Locate the cell with the specified text and output its [x, y] center coordinate. 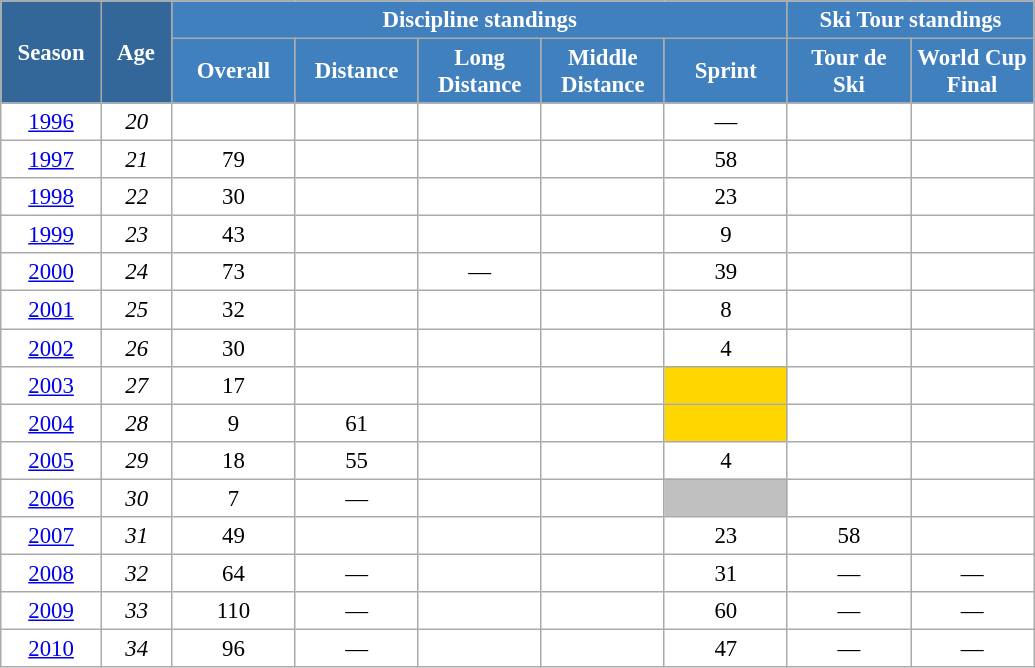
29 [136, 460]
2002 [52, 348]
World CupFinal [972, 72]
Sprint [726, 72]
2003 [52, 385]
Tour deSki [848, 72]
110 [234, 611]
34 [136, 648]
22 [136, 197]
1998 [52, 197]
18 [234, 460]
2008 [52, 573]
1997 [52, 160]
79 [234, 160]
73 [234, 273]
2007 [52, 536]
2010 [52, 648]
2004 [52, 423]
33 [136, 611]
8 [726, 310]
55 [356, 460]
Overall [234, 72]
27 [136, 385]
60 [726, 611]
1999 [52, 235]
2005 [52, 460]
49 [234, 536]
2006 [52, 498]
61 [356, 423]
47 [726, 648]
17 [234, 385]
2001 [52, 310]
2000 [52, 273]
Middle Distance [602, 72]
Long Distance [480, 72]
26 [136, 348]
Distance [356, 72]
Ski Tour standings [910, 20]
28 [136, 423]
96 [234, 648]
Age [136, 52]
43 [234, 235]
24 [136, 273]
7 [234, 498]
Discipline standings [480, 20]
21 [136, 160]
1996 [52, 122]
25 [136, 310]
20 [136, 122]
Season [52, 52]
64 [234, 573]
2009 [52, 611]
39 [726, 273]
